Scan for the cell matching the given text and deliver its (x, y) coordinate at center. 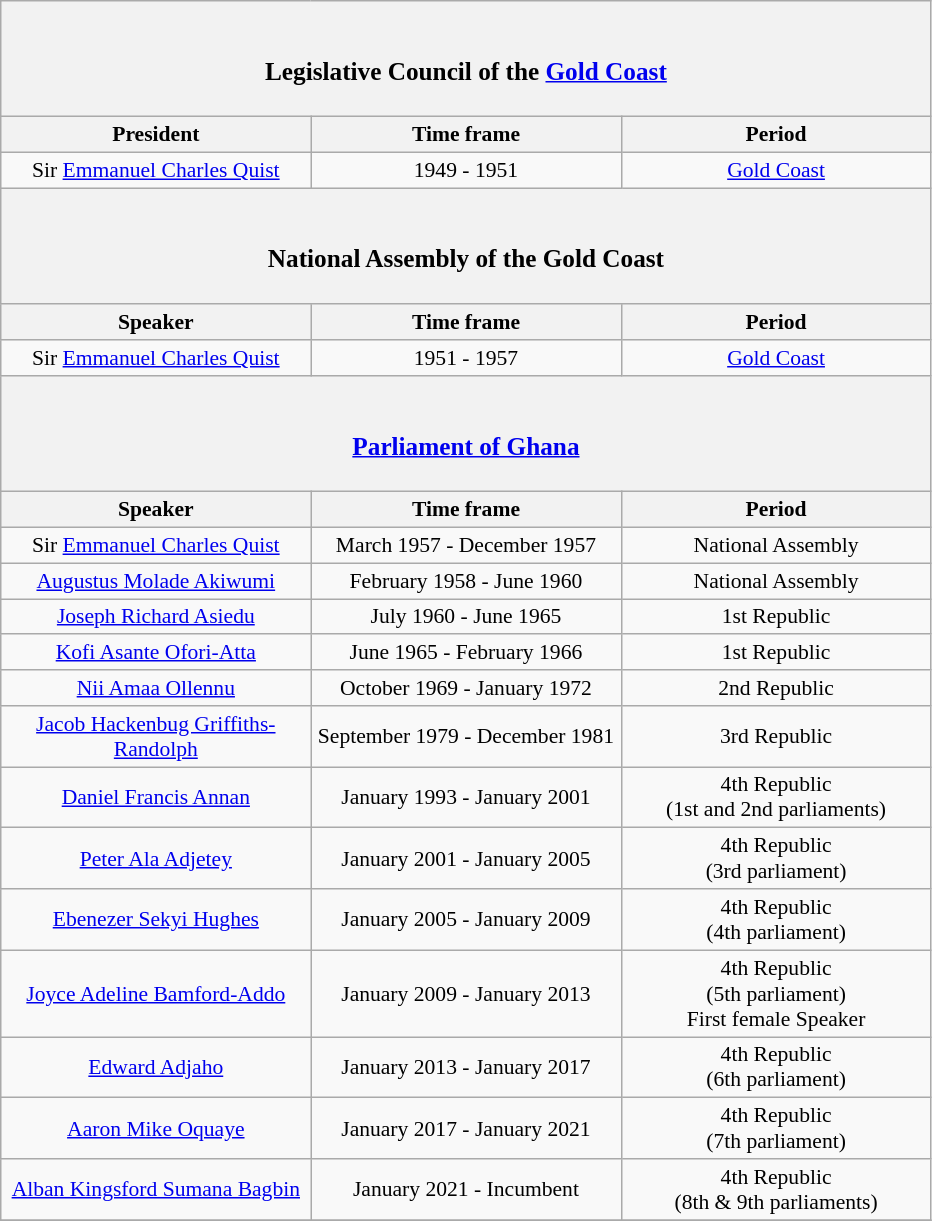
January 2005 - January 2009 (466, 920)
Alban Kingsford Sumana Bagbin (156, 1190)
January 1993 - January 2001 (466, 798)
Daniel Francis Annan (156, 798)
3rd Republic (776, 736)
2nd Republic (776, 688)
4th Republic(4th parliament) (776, 920)
January 2021 - Incumbent (466, 1190)
Jacob Hackenbug Griffiths-Randolph (156, 736)
February 1958 - June 1960 (466, 581)
Augustus Molade Akiwumi (156, 581)
Kofi Asante Ofori-Atta (156, 653)
March 1957 - December 1957 (466, 546)
Edward Adjaho (156, 1068)
January 2017 - January 2021 (466, 1128)
4th Republic(1st and 2nd parliaments) (776, 798)
October 1969 - January 1972 (466, 688)
President (156, 135)
Aaron Mike Oquaye (156, 1128)
1949 - 1951 (466, 171)
Joseph Richard Asiedu (156, 617)
Joyce Adeline Bamford-Addo (156, 994)
Peter Ala Adjetey (156, 858)
4th Republic(7th parliament) (776, 1128)
4th Republic(8th & 9th parliaments) (776, 1190)
National Assembly of the Gold Coast (466, 247)
June 1965 - February 1966 (466, 653)
January 2001 - January 2005 (466, 858)
January 2009 - January 2013 (466, 994)
July 1960 - June 1965 (466, 617)
Parliament of Ghana (466, 434)
Legislative Council of the Gold Coast (466, 59)
January 2013 - January 2017 (466, 1068)
Nii Amaa Ollennu (156, 688)
September 1979 - December 1981 (466, 736)
4th Republic(3rd parliament) (776, 858)
1951 - 1957 (466, 358)
Ebenezer Sekyi Hughes (156, 920)
4th Republic(6th parliament) (776, 1068)
4th Republic(5th parliament)First female Speaker (776, 994)
